Search for the cell housing the specified text and yield its [X, Y] center coordinate. 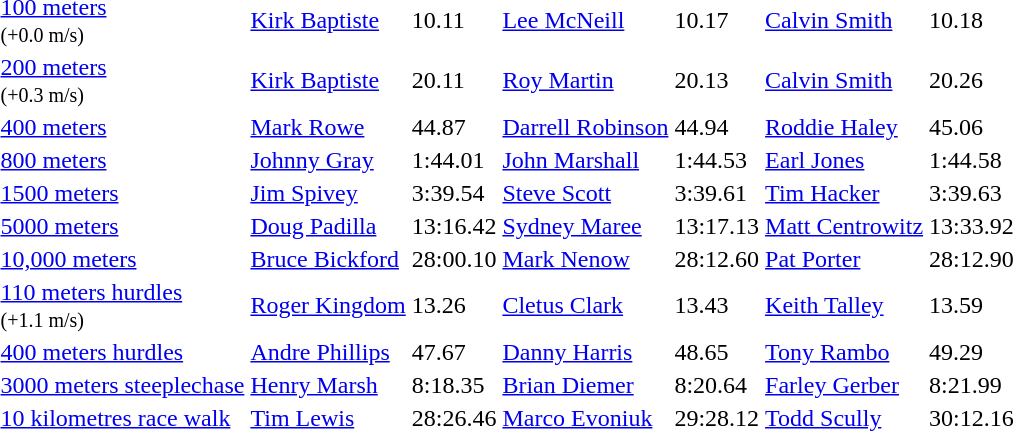
Cletus Clark [586, 306]
13.26 [454, 306]
8:20.64 [717, 385]
28:12.60 [717, 259]
3:39.54 [454, 193]
Matt Centrowitz [844, 226]
13:16.42 [454, 226]
Earl Jones [844, 160]
Keith Talley [844, 306]
13:17.13 [717, 226]
Johnny Gray [328, 160]
Pat Porter [844, 259]
Tony Rambo [844, 352]
47.67 [454, 352]
Tim Hacker [844, 193]
Doug Padilla [328, 226]
Roddie Haley [844, 127]
Jim Spivey [328, 193]
John Marshall [586, 160]
20.13 [717, 80]
Roy Martin [586, 80]
44.87 [454, 127]
48.65 [717, 352]
Brian Diemer [586, 385]
Farley Gerber [844, 385]
44.94 [717, 127]
Kirk Baptiste [328, 80]
13.43 [717, 306]
Steve Scott [586, 193]
20.11 [454, 80]
Sydney Maree [586, 226]
Roger Kingdom [328, 306]
1:44.01 [454, 160]
8:18.35 [454, 385]
Andre Phillips [328, 352]
1:44.53 [717, 160]
Henry Marsh [328, 385]
Danny Harris [586, 352]
3:39.61 [717, 193]
Bruce Bickford [328, 259]
28:00.10 [454, 259]
Mark Rowe [328, 127]
Mark Nenow [586, 259]
Calvin Smith [844, 80]
Darrell Robinson [586, 127]
